Identify which cell holds the provided text, then report its [X, Y] central coordinate. 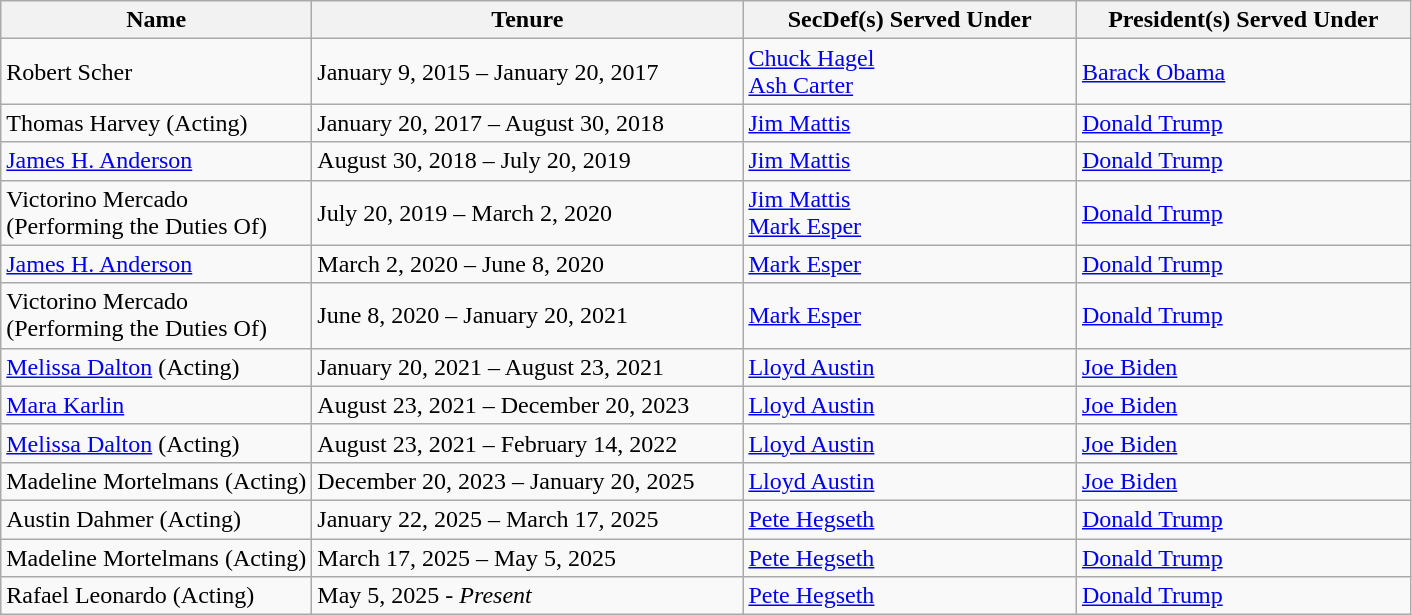
August 23, 2021 – February 14, 2022 [528, 443]
January 20, 2017 – August 30, 2018 [528, 123]
President(s) Served Under [1243, 20]
Tenure [528, 20]
Chuck HagelAsh Carter [910, 72]
May 5, 2025 - Present [528, 596]
July 20, 2019 – March 2, 2020 [528, 212]
March 17, 2025 – May 5, 2025 [528, 557]
January 20, 2021 – August 23, 2021 [528, 367]
Jim MattisMark Esper [910, 212]
January 22, 2025 – March 17, 2025 [528, 519]
December 20, 2023 – January 20, 2025 [528, 481]
Robert Scher [156, 72]
Mara Karlin [156, 405]
June 8, 2020 – January 20, 2021 [528, 316]
August 23, 2021 – December 20, 2023 [528, 405]
August 30, 2018 – July 20, 2019 [528, 161]
Austin Dahmer (Acting) [156, 519]
March 2, 2020 – June 8, 2020 [528, 264]
Barack Obama [1243, 72]
Thomas Harvey (Acting) [156, 123]
Rafael Leonardo (Acting) [156, 596]
SecDef(s) Served Under [910, 20]
Name [156, 20]
January 9, 2015 – January 20, 2017 [528, 72]
